Capture the cell that displays the provided text and extract its (x, y) central coordinate. 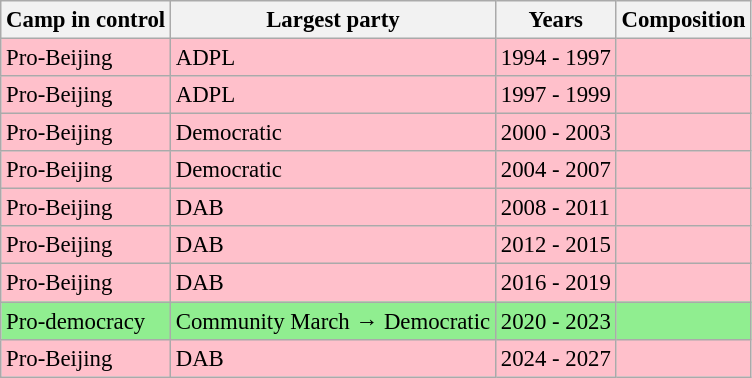
2008 - 2011 (556, 208)
Pro-democracy (86, 321)
1994 - 1997 (556, 58)
Largest party (332, 20)
2020 - 2023 (556, 321)
Composition (684, 20)
2000 - 2003 (556, 133)
1997 - 1999 (556, 95)
2004 - 2007 (556, 170)
2024 - 2027 (556, 358)
Community March → Democratic (332, 321)
Camp in control (86, 20)
2016 - 2019 (556, 283)
Years (556, 20)
2012 - 2015 (556, 245)
